Output the [X, Y] coordinate of the center of the cell containing the given text.  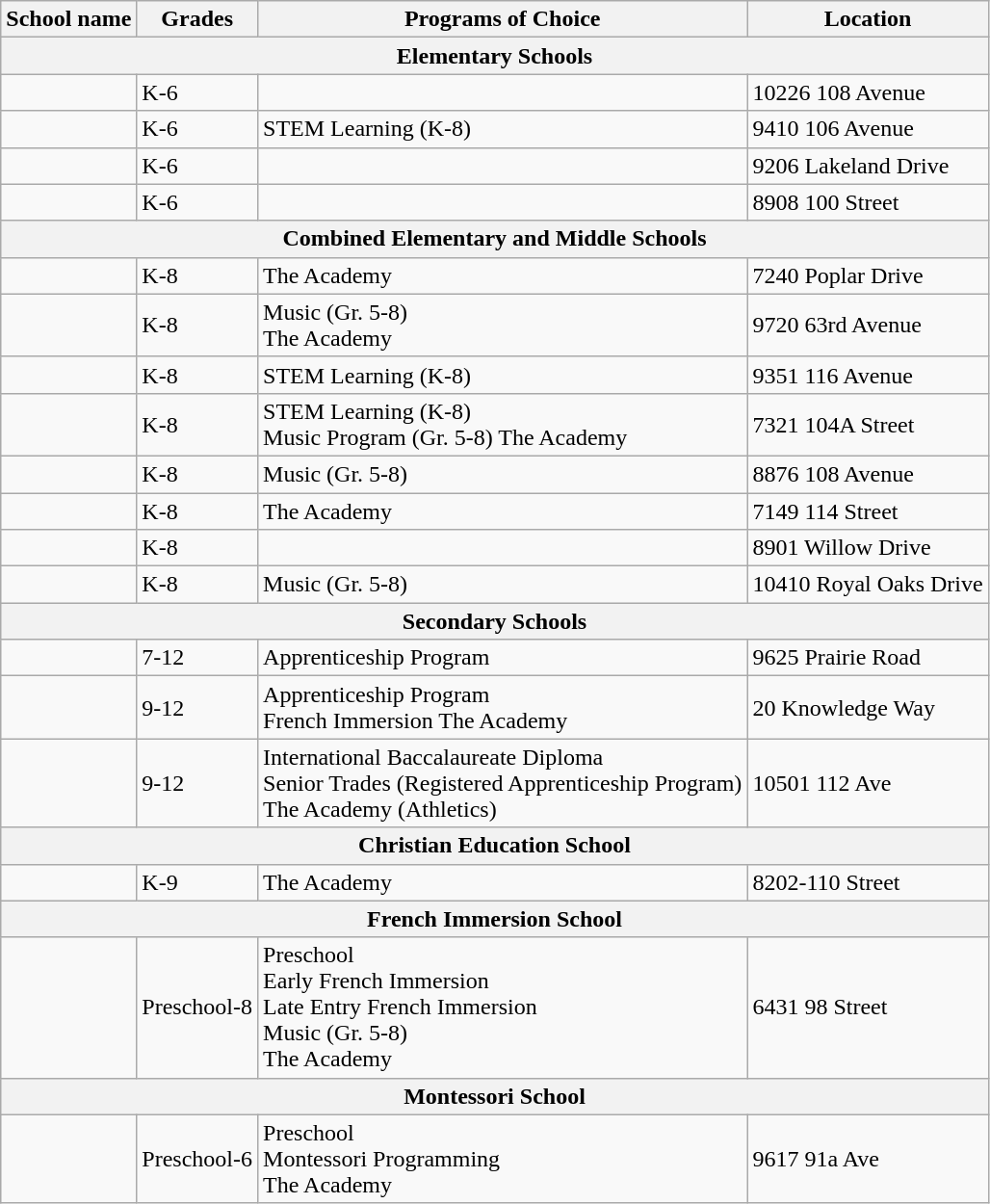
Preschool-6 [197, 1159]
6431 98 Street [868, 1008]
International Baccalaureate DiplomaSenior Trades (Registered Apprenticeship Program)The Academy (Athletics) [503, 783]
French Immersion School [495, 919]
9617 91a Ave [868, 1159]
PreschoolEarly French ImmersionLate Entry French ImmersionMusic (Gr. 5-8)The Academy [503, 1008]
7321 104A Street [868, 424]
Combined Elementary and Middle Schools [495, 239]
Preschool-8 [197, 1008]
8876 108 Avenue [868, 474]
8202-110 Street [868, 882]
Music (Gr. 5-8)The Academy [503, 326]
20 Knowledge Way [868, 707]
9410 106 Avenue [868, 129]
9351 116 Avenue [868, 375]
7-12 [197, 658]
8901 Willow Drive [868, 548]
8908 100 Street [868, 202]
Elementary Schools [495, 56]
Location [868, 19]
Montessori School [495, 1096]
Apprenticeship ProgramFrench Immersion The Academy [503, 707]
10226 108 Avenue [868, 92]
PreschoolMontessori ProgrammingThe Academy [503, 1159]
7149 114 Street [868, 511]
9720 63rd Avenue [868, 326]
Grades [197, 19]
Secondary Schools [495, 621]
10501 112 Ave [868, 783]
K-9 [197, 882]
7240 Poplar Drive [868, 275]
9206 Lakeland Drive [868, 166]
10410 Royal Oaks Drive [868, 585]
School name [69, 19]
Programs of Choice [503, 19]
Apprenticeship Program [503, 658]
9625 Prairie Road [868, 658]
STEM Learning (K-8)Music Program (Gr. 5-8) The Academy [503, 424]
Christian Education School [495, 846]
